Return [x, y] of the center of cell containing provided text 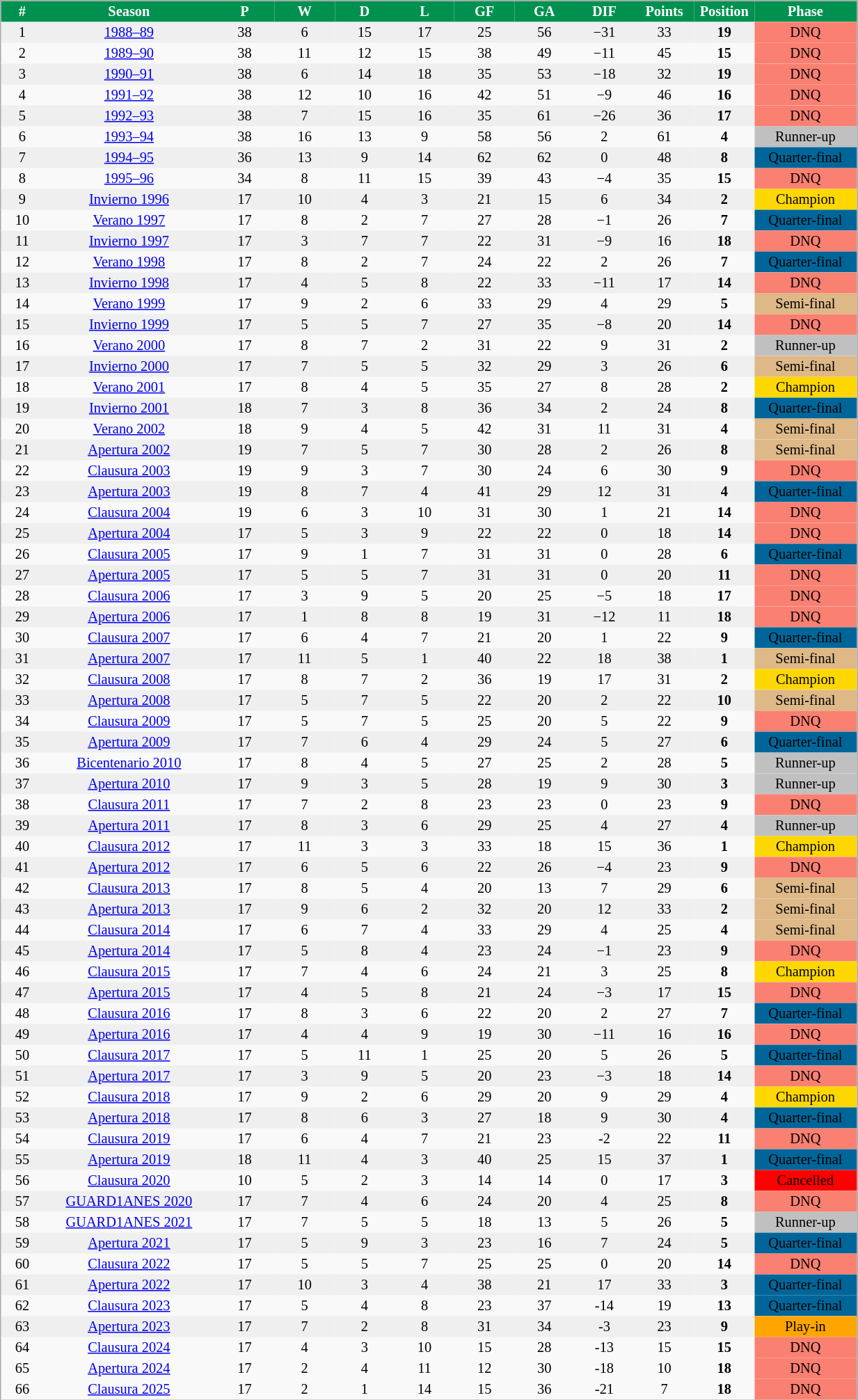
Clausura 2018 [129, 1097]
Clausura 2023 [129, 1306]
Verano 2001 [129, 388]
Apertura 2024 [129, 1369]
GA [544, 11]
65 [22, 1369]
Play-in [806, 1327]
Apertura 2011 [129, 826]
Clausura 2020 [129, 1181]
-13 [604, 1348]
P [244, 11]
−18 [604, 74]
Clausura 2015 [129, 972]
Clausura 2014 [129, 930]
Apertura 2017 [129, 1076]
1991–92 [129, 95]
-18 [604, 1369]
1990–91 [129, 74]
Apertura 2002 [129, 450]
−5 [604, 596]
Phase [806, 11]
44 [22, 930]
Position [724, 11]
Apertura 2019 [129, 1160]
Clausura 2007 [129, 638]
Clausura 2019 [129, 1139]
Invierno 1998 [129, 283]
GUARD1ANES 2020 [129, 1202]
1995–96 [129, 179]
1988–89 [129, 33]
55 [22, 1160]
1989–90 [129, 54]
Apertura 2015 [129, 993]
Apertura 2012 [129, 868]
Apertura 2008 [129, 701]
D [365, 11]
Points [665, 11]
Clausura 2024 [129, 1348]
50 [22, 1056]
Invierno 2000 [129, 367]
63 [22, 1327]
52 [22, 1097]
Clausura 2011 [129, 805]
Apertura 2023 [129, 1327]
Apertura 2013 [129, 909]
Apertura 2007 [129, 659]
Verano 1998 [129, 262]
Clausura 2012 [129, 847]
Apertura 2014 [129, 951]
59 [22, 1243]
-3 [604, 1327]
Apertura 2021 [129, 1243]
64 [22, 1348]
Invierno 1999 [129, 325]
W [305, 11]
57 [22, 1202]
Apertura 2018 [129, 1118]
−26 [604, 116]
Clausura 2016 [129, 1014]
Invierno 1996 [129, 200]
Cancelled [806, 1181]
Clausura 2006 [129, 596]
DIF [604, 11]
Clausura 2005 [129, 555]
Season [129, 11]
Apertura 2022 [129, 1285]
−8 [604, 325]
Invierno 2001 [129, 408]
−12 [604, 617]
Clausura 2008 [129, 680]
Clausura 2025 [129, 1390]
Apertura 2009 [129, 742]
Clausura 2004 [129, 513]
54 [22, 1139]
Apertura 2010 [129, 784]
1994–95 [129, 158]
Verano 2000 [129, 346]
Verano 1999 [129, 304]
60 [22, 1264]
Invierno 1997 [129, 241]
Bicentenario 2010 [129, 763]
Apertura 2016 [129, 1035]
Clausura 2009 [129, 722]
Apertura 2005 [129, 575]
Verano 1997 [129, 221]
Clausura 2003 [129, 471]
47 [22, 993]
1992–93 [129, 116]
Apertura 2004 [129, 534]
−31 [604, 33]
66 [22, 1390]
Apertura 2003 [129, 492]
Clausura 2022 [129, 1264]
Clausura 2013 [129, 889]
-14 [604, 1306]
# [22, 11]
GUARD1ANES 2021 [129, 1223]
-2 [604, 1139]
1993–94 [129, 137]
L [424, 11]
Clausura 2017 [129, 1056]
Apertura 2006 [129, 617]
-21 [604, 1390]
Verano 2002 [129, 429]
GF [484, 11]
